Identify which cell holds the provided text, then report its (x, y) central coordinate. 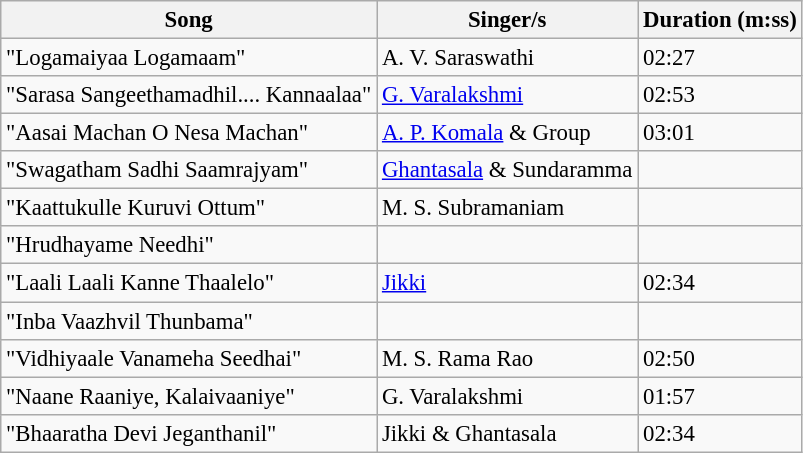
"Sarasa Sangeethamadhil.... Kannaalaa" (189, 95)
"Vidhiyaale Vanameha Seedhai" (189, 358)
"Laali Laali Kanne Thaalelo" (189, 283)
"Naane Raaniye, Kalaivaaniye" (189, 396)
M. S. Subramaniam (508, 208)
"Bhaaratha Devi Jeganthanil" (189, 433)
"Inba Vaazhvil Thunbama" (189, 321)
A. P. Komala & Group (508, 133)
01:57 (720, 396)
Song (189, 20)
03:01 (720, 133)
"Swagatham Sadhi Saamrajyam" (189, 170)
A. V. Saraswathi (508, 58)
02:53 (720, 95)
Ghantasala & Sundaramma (508, 170)
"Aasai Machan O Nesa Machan" (189, 133)
"Hrudhayame Needhi" (189, 245)
Jikki (508, 283)
Singer/s (508, 20)
"Logamaiyaa Logamaam" (189, 58)
"Kaattukulle Kuruvi Ottum" (189, 208)
02:50 (720, 358)
M. S. Rama Rao (508, 358)
Jikki & Ghantasala (508, 433)
02:27 (720, 58)
Duration (m:ss) (720, 20)
